Provide the (X, Y) coordinate of the cell's center where the given text is located.  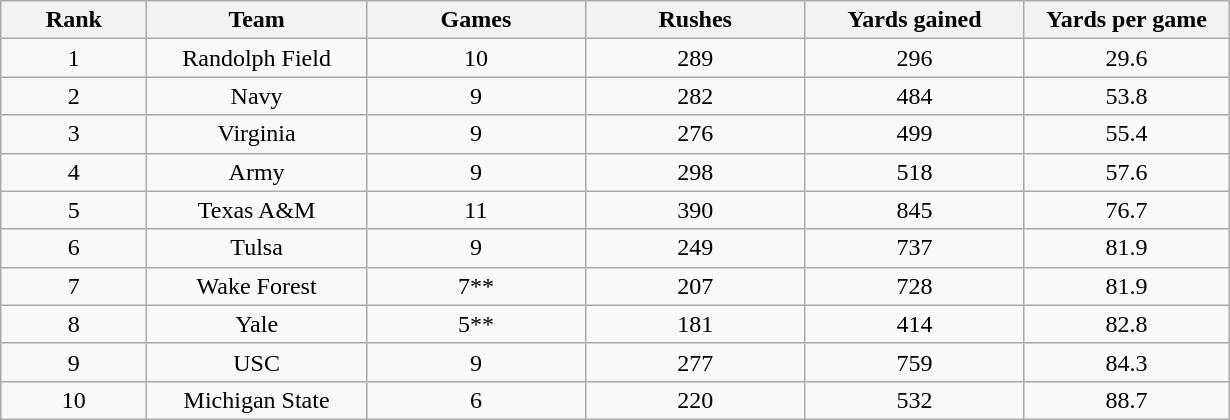
3 (74, 134)
5 (74, 210)
Tulsa (256, 248)
220 (696, 400)
Yale (256, 324)
5** (476, 324)
Rushes (696, 20)
4 (74, 172)
737 (914, 248)
276 (696, 134)
55.4 (1126, 134)
2 (74, 96)
53.8 (1126, 96)
Team (256, 20)
532 (914, 400)
7 (74, 286)
390 (696, 210)
298 (696, 172)
Navy (256, 96)
1 (74, 58)
Wake Forest (256, 286)
728 (914, 286)
249 (696, 248)
518 (914, 172)
Army (256, 172)
Rank (74, 20)
759 (914, 362)
414 (914, 324)
29.6 (1126, 58)
296 (914, 58)
Randolph Field (256, 58)
Michigan State (256, 400)
7** (476, 286)
Yards per game (1126, 20)
Yards gained (914, 20)
845 (914, 210)
76.7 (1126, 210)
282 (696, 96)
181 (696, 324)
88.7 (1126, 400)
Texas A&M (256, 210)
484 (914, 96)
289 (696, 58)
207 (696, 286)
84.3 (1126, 362)
11 (476, 210)
499 (914, 134)
82.8 (1126, 324)
Virginia (256, 134)
USC (256, 362)
8 (74, 324)
Games (476, 20)
277 (696, 362)
57.6 (1126, 172)
